For the text-containing cell, return its midpoint in [X, Y] coordinate format. 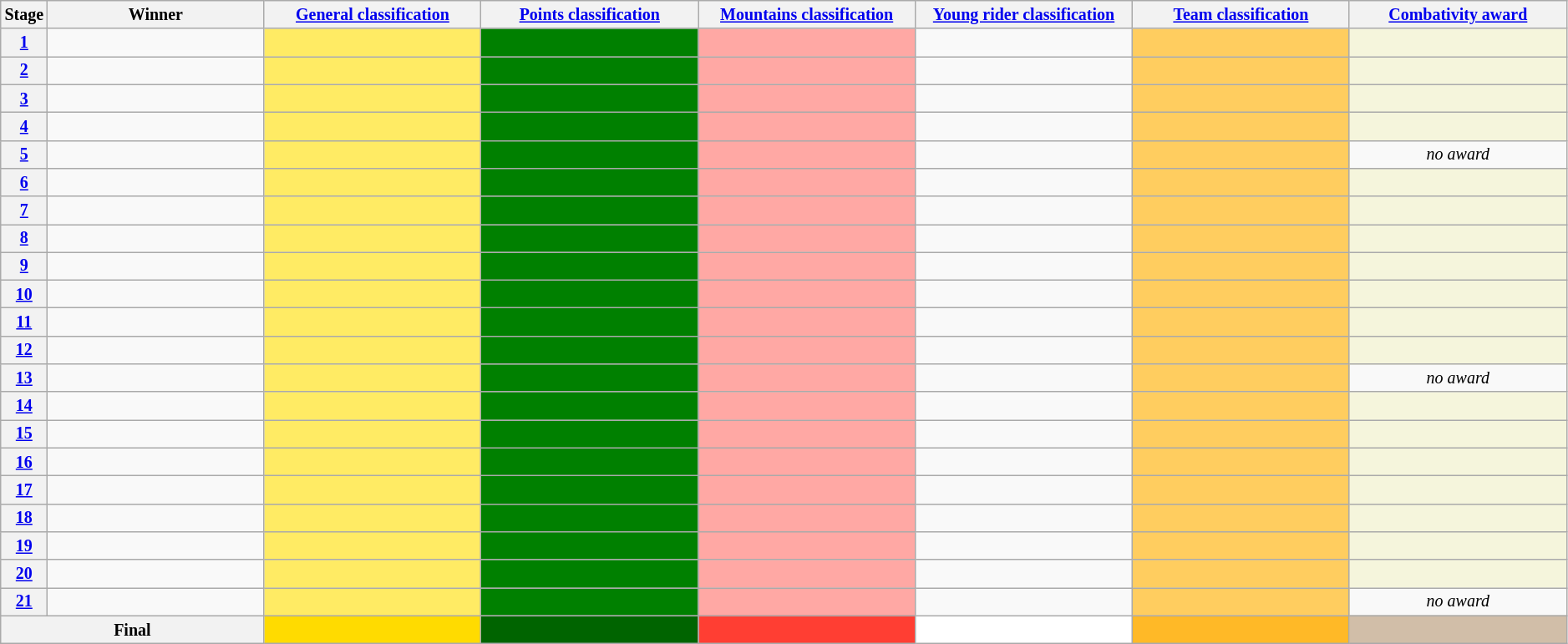
1 [24, 43]
10 [24, 294]
11 [24, 322]
Winner [155, 15]
General classification [373, 15]
20 [24, 573]
15 [24, 434]
4 [24, 127]
Stage [24, 15]
17 [24, 489]
21 [24, 601]
Combativity award [1458, 15]
7 [24, 210]
Mountains classification [807, 15]
8 [24, 239]
13 [24, 378]
Team classification [1241, 15]
6 [24, 182]
9 [24, 266]
19 [24, 546]
2 [24, 70]
Young rider classification [1024, 15]
5 [24, 154]
Final [132, 630]
Points classification [590, 15]
18 [24, 518]
12 [24, 351]
3 [24, 99]
14 [24, 406]
16 [24, 463]
